Capture the cell that displays the provided text and extract its [x, y] central coordinate. 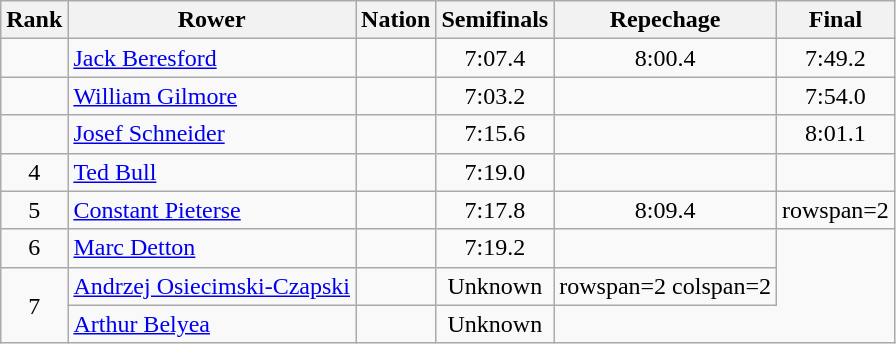
7:03.2 [495, 96]
7:17.8 [495, 210]
Semifinals [495, 20]
Constant Pieterse [212, 210]
7:07.4 [495, 58]
Repechage [666, 20]
William Gilmore [212, 96]
Rower [212, 20]
Andrzej Osiecimski-Czapski [212, 286]
8:00.4 [666, 58]
rowspan=2 colspan=2 [666, 286]
7:49.2 [835, 58]
Jack Beresford [212, 58]
rowspan=2 [835, 210]
Rank [34, 20]
7:15.6 [495, 134]
Marc Detton [212, 248]
Ted Bull [212, 172]
7:54.0 [835, 96]
7:19.2 [495, 248]
Nation [396, 20]
8:01.1 [835, 134]
5 [34, 210]
8:09.4 [666, 210]
Final [835, 20]
Josef Schneider [212, 134]
7:19.0 [495, 172]
6 [34, 248]
4 [34, 172]
7 [34, 305]
Arthur Belyea [212, 324]
